Find where the given text appears and provide that cell's center as (x, y) coordinate. 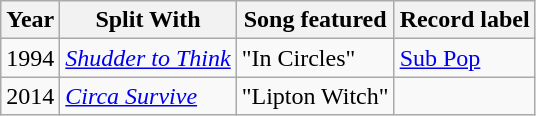
"Lipton Witch" (315, 96)
Shudder to Think (148, 58)
"In Circles" (315, 58)
2014 (30, 96)
Record label (464, 20)
Circa Survive (148, 96)
Sub Pop (464, 58)
1994 (30, 58)
Split With (148, 20)
Year (30, 20)
Song featured (315, 20)
